Detect which cell encompasses the target text, then output its (X, Y) center coordinate. 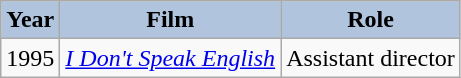
I Don't Speak English (170, 58)
Year (30, 20)
Film (170, 20)
Role (371, 20)
Assistant director (371, 58)
1995 (30, 58)
